Detect which cell encompasses the target text, then output its [X, Y] center coordinate. 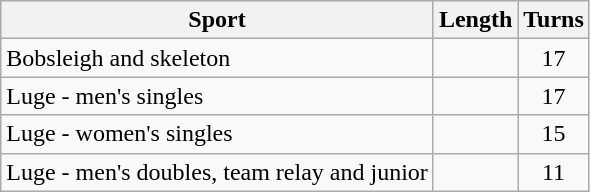
Luge - men's singles [218, 96]
Luge - men's doubles, team relay and junior [218, 172]
Length [475, 20]
Luge - women's singles [218, 134]
Bobsleigh and skeleton [218, 58]
15 [554, 134]
Sport [218, 20]
11 [554, 172]
Turns [554, 20]
